Capture the cell that displays the provided text and extract its (X, Y) central coordinate. 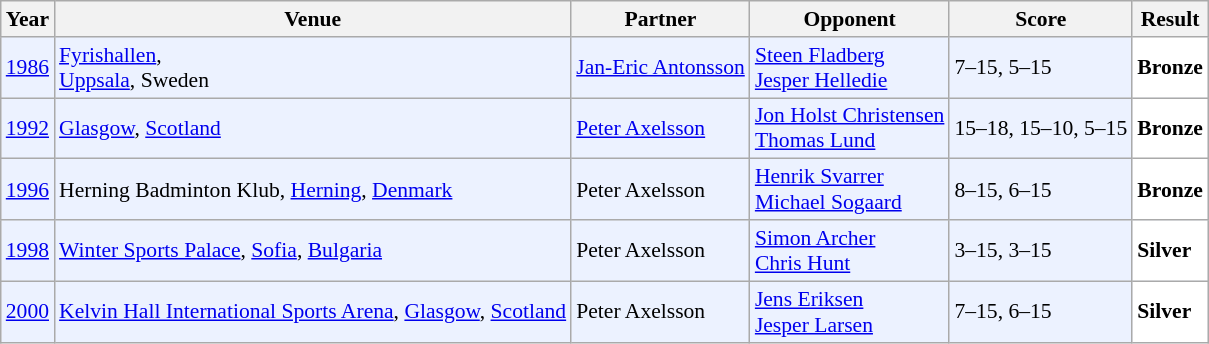
1998 (28, 250)
15–18, 15–10, 5–15 (1040, 128)
Score (1040, 19)
Venue (312, 19)
Result (1170, 19)
Jon Holst Christensen Thomas Lund (850, 128)
Year (28, 19)
7–15, 5–15 (1040, 68)
Jens Eriksen Jesper Larsen (850, 312)
Partner (660, 19)
Winter Sports Palace, Sofia, Bulgaria (312, 250)
8–15, 6–15 (1040, 190)
Jan-Eric Antonsson (660, 68)
3–15, 3–15 (1040, 250)
Opponent (850, 19)
Glasgow, Scotland (312, 128)
Kelvin Hall International Sports Arena, Glasgow, Scotland (312, 312)
1996 (28, 190)
1992 (28, 128)
Steen Fladberg Jesper Helledie (850, 68)
1986 (28, 68)
Fyrishallen,Uppsala, Sweden (312, 68)
Herning Badminton Klub, Herning, Denmark (312, 190)
2000 (28, 312)
7–15, 6–15 (1040, 312)
Henrik Svarrer Michael Sogaard (850, 190)
Simon Archer Chris Hunt (850, 250)
